Search for the cell housing the specified text and yield its [x, y] center coordinate. 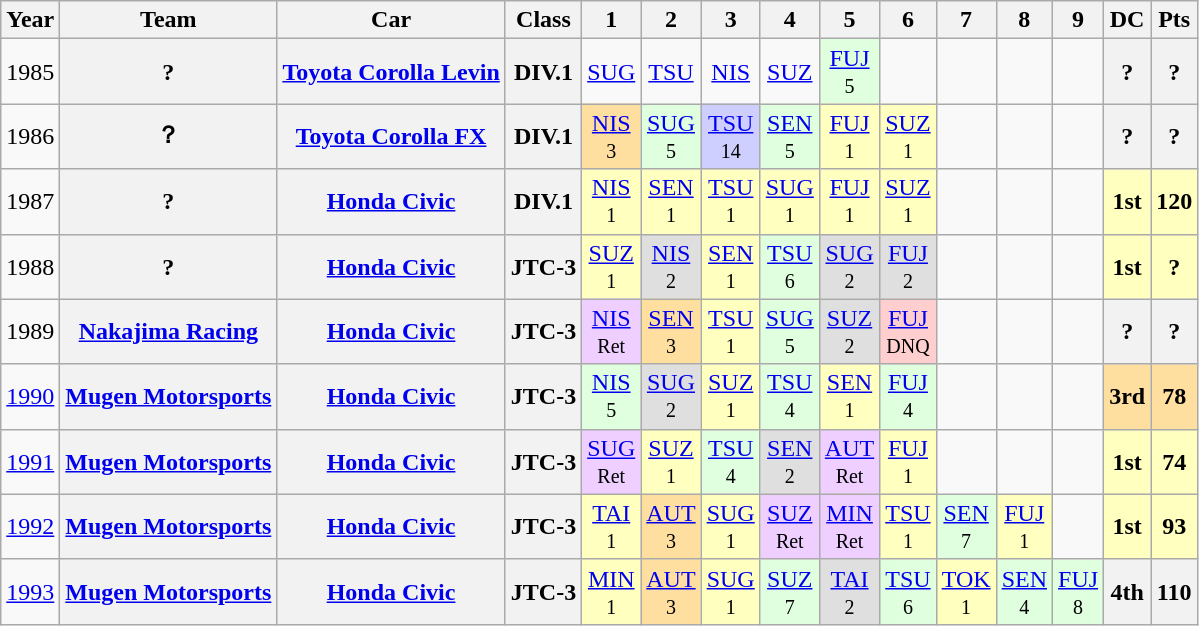
MIN1 [612, 592]
78 [1174, 396]
NIS2 [671, 266]
2 [671, 20]
4th [1128, 592]
SEN2 [790, 462]
FUJ4 [908, 396]
3 [730, 20]
Toyota Corolla FX [391, 136]
9 [1078, 20]
1992 [30, 526]
6 [908, 20]
TSU [671, 72]
SUZ [790, 72]
8 [1024, 20]
Team [168, 20]
SEN4 [1024, 592]
Toyota Corolla Levin [391, 72]
NIS1 [612, 202]
1993 [30, 592]
NIS3 [612, 136]
NIS5 [612, 396]
AUTRet [849, 462]
TSU14 [730, 136]
Pts [1174, 20]
1990 [30, 396]
Class [543, 20]
1991 [30, 462]
SUZ2 [849, 332]
110 [1174, 592]
Car [391, 20]
FUJDNQ [908, 332]
TAI1 [612, 526]
1988 [30, 266]
1989 [30, 332]
1 [612, 20]
74 [1174, 462]
SEN3 [671, 332]
120 [1174, 202]
Nakajima Racing [168, 332]
1987 [30, 202]
93 [1174, 526]
4 [790, 20]
SUG [612, 72]
Year [30, 20]
？ [168, 136]
5 [849, 20]
FUJ5 [849, 72]
DC [1128, 20]
7 [966, 20]
SUZRet [790, 526]
TOK1 [966, 592]
FUJ8 [1078, 592]
FUJ2 [908, 266]
3rd [1128, 396]
1986 [30, 136]
SUGRet [612, 462]
SUZ7 [790, 592]
NIS [730, 72]
SEN7 [966, 526]
SEN5 [790, 136]
TAI2 [849, 592]
NISRet [612, 332]
MINRet [849, 526]
1985 [30, 72]
